Identify which cell holds the provided text, then report its (X, Y) central coordinate. 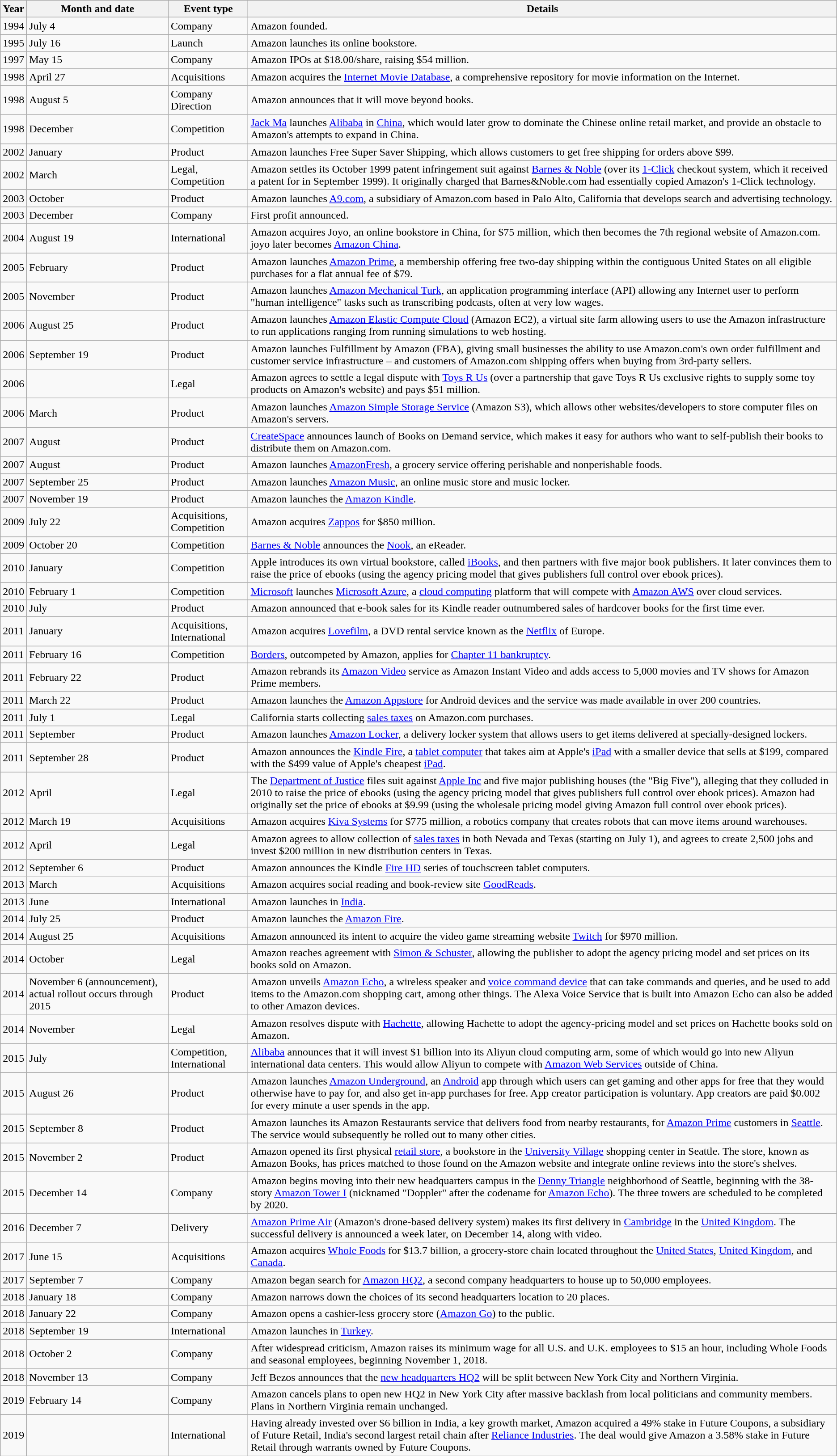
February 22 (97, 678)
January 22 (97, 1314)
November 6 (announcement), actual rollout occurs through 2015 (97, 994)
Amazon launches the Amazon Kindle. (542, 499)
July 16 (97, 43)
California starts collecting sales taxes on Amazon.com purchases. (542, 717)
September 25 (97, 482)
April 27 (97, 77)
Amazon launches Amazon Locker, a delivery locker system that allows users to get items delivered at specially-designed lockers. (542, 734)
December 7 (97, 1228)
July 1 (97, 717)
November 13 (97, 1377)
First profit announced. (542, 215)
February (97, 267)
Amazon resolves dispute with Hachette, allowing Hachette to adopt the agency-pricing model and set prices on Hachette books sold on Amazon. (542, 1029)
Amazon announces the Kindle Fire HD series of touchscreen tablet computers. (542, 868)
2004 (13, 238)
Borders, outcompeted by Amazon, applies for Chapter 11 bankruptcy. (542, 654)
Acquisitions, Competition (208, 522)
Amazon launches Free Super Saver Shipping, which allows customers to get free shipping for orders above $99. (542, 152)
Amazon launches Amazon Music, an online music store and music locker. (542, 482)
December 14 (97, 1193)
October 20 (97, 545)
August 5 (97, 100)
November 19 (97, 499)
Amazon launches A9.com, a subsidiary of Amazon.com based in Palo Alto, California that develops search and advertising technology. (542, 198)
Amazon IPOs at $18.00/share, raising $54 million. (542, 60)
October 2 (97, 1354)
Amazon acquires the Internet Movie Database, a comprehensive repository for movie information on the Internet. (542, 77)
Amazon launches AmazonFresh, a grocery service offering perishable and nonperishable foods. (542, 465)
Launch (208, 43)
Amazon acquires Lovefilm, a DVD rental service known as the Netflix of Europe. (542, 631)
February 14 (97, 1400)
September 6 (97, 868)
Legal, Competition (208, 175)
July 4 (97, 26)
Amazon launches the Amazon Fire. (542, 919)
Amazon opens a cashier-less grocery store (Amazon Go) to the public. (542, 1314)
Amazon announced that e-book sales for its Kindle reader outnumbered sales of hardcover books for the first time ever. (542, 608)
Amazon announced its intent to acquire the video game streaming website Twitch for $970 million. (542, 936)
1994 (13, 26)
Company Direction (208, 100)
Amazon acquires Zappos for $850 million. (542, 522)
Microsoft launches Microsoft Azure, a cloud computing platform that will compete with Amazon AWS over cloud services. (542, 591)
Amazon acquires social reading and book-review site GoodReads. (542, 885)
September 8 (97, 1128)
Amazon launches in India. (542, 902)
Competition, International (208, 1059)
Amazon launches in Turkey. (542, 1331)
March 19 (97, 822)
Event type (208, 9)
June 15 (97, 1257)
May 15 (97, 60)
Amazon rebrands its Amazon Video service as Amazon Instant Video and adds access to 5,000 movies and TV shows for Amazon Prime members. (542, 678)
August 19 (97, 238)
Year (13, 9)
Amazon announces that it will move beyond books. (542, 100)
1997 (13, 60)
Amazon launches its online bookstore. (542, 43)
September 7 (97, 1280)
Amazon launches Amazon Simple Storage Service (Amazon S3), which allows other websites/developers to store computer files on Amazon's servers. (542, 413)
July 25 (97, 919)
Amazon acquires Whole Foods for $13.7 billion, a grocery-store chain located throughout the United States, United Kingdom, and Canada. (542, 1257)
Acquisitions, International (208, 631)
1995 (13, 43)
February 1 (97, 591)
Amazon narrows down the choices of its second headquarters location to 20 places. (542, 1297)
February 16 (97, 654)
Amazon acquires Kiva Systems for $775 million, a robotics company that creates robots that can move items around warehouses. (542, 822)
September 28 (97, 757)
Amazon reaches agreement with Simon & Schuster, allowing the publisher to adopt the agency pricing model and set prices on its books sold on Amazon. (542, 958)
Month and date (97, 9)
March 22 (97, 701)
November 2 (97, 1158)
Amazon founded. (542, 26)
Barnes & Noble announces the Nook, an eReader. (542, 545)
2016 (13, 1228)
July 22 (97, 522)
August 26 (97, 1093)
June (97, 902)
Jeff Bezos announces that the new headquarters HQ2 will be split between New York City and Northern Virginia. (542, 1377)
September (97, 734)
Delivery (208, 1228)
Details (542, 9)
Amazon launches the Amazon Appstore for Android devices and the service was made available in over 200 countries. (542, 701)
Amazon began search for Amazon HQ2, a second company headquarters to house up to 50,000 employees. (542, 1280)
January 18 (97, 1297)
